Output the (X, Y) coordinate of the center of the cell containing the given text.  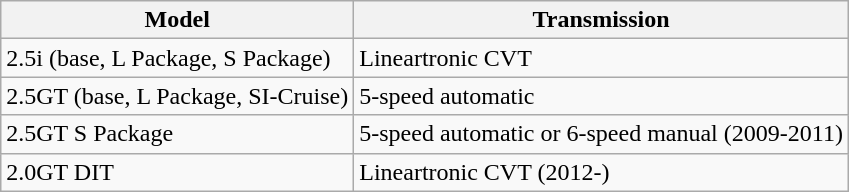
Transmission (602, 20)
5-speed automatic (602, 96)
5-speed automatic or 6-speed manual (2009-2011) (602, 134)
Lineartronic CVT (602, 58)
Lineartronic CVT (2012-) (602, 172)
Model (178, 20)
2.0GT DIT (178, 172)
2.5i (base, L Package, S Package) (178, 58)
2.5GT (base, L Package, SI-Cruise) (178, 96)
2.5GT S Package (178, 134)
